Locate the cell with the specified text and output its [x, y] center coordinate. 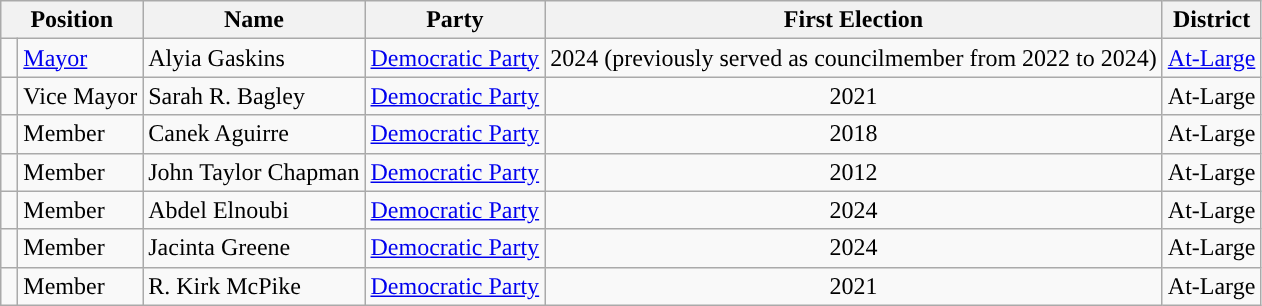
R. Kirk McPike [254, 286]
2012 [854, 172]
Mayor [80, 58]
Position [72, 20]
Abdel Elnoubi [254, 210]
John Taylor Chapman [254, 172]
Party [455, 20]
2018 [854, 134]
Alyia Gaskins [254, 58]
Vice Mayor [80, 96]
First Election [854, 20]
Jacinta Greene [254, 248]
Canek Aguirre [254, 134]
Sarah R. Bagley [254, 96]
2024 (previously served as councilmember from 2022 to 2024) [854, 58]
Name [254, 20]
District [1212, 20]
